Provide the (x, y) coordinate of the cell's center where the given text is located.  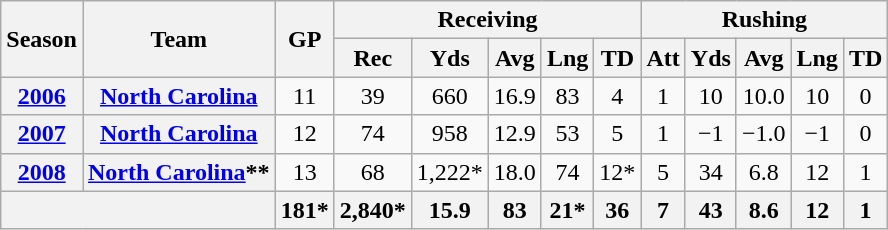
10.0 (764, 96)
15.9 (450, 210)
43 (710, 210)
18.0 (514, 172)
16.9 (514, 96)
Att (663, 58)
21* (567, 210)
181* (304, 210)
11 (304, 96)
34 (710, 172)
36 (618, 210)
2,840* (372, 210)
Rec (372, 58)
North Carolina** (178, 172)
12.9 (514, 134)
958 (450, 134)
7 (663, 210)
2006 (42, 96)
53 (567, 134)
660 (450, 96)
2008 (42, 172)
4 (618, 96)
Season (42, 39)
1,222* (450, 172)
−1.0 (764, 134)
Rushing (764, 20)
13 (304, 172)
GP (304, 39)
Receiving (488, 20)
8.6 (764, 210)
Team (178, 39)
39 (372, 96)
2007 (42, 134)
12* (618, 172)
68 (372, 172)
6.8 (764, 172)
